Locate the cell with the specified text and output its (x, y) center coordinate. 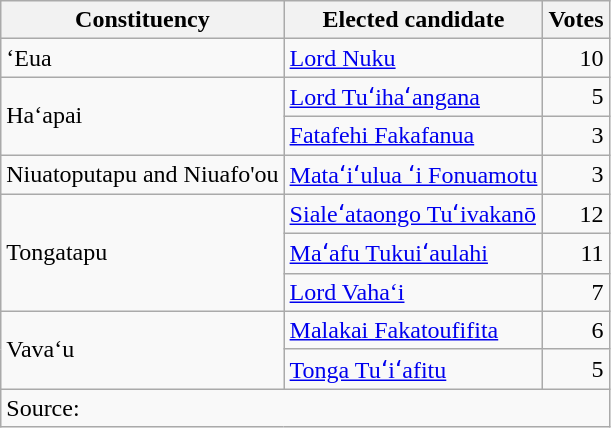
Sialeʻataongo Tuʻivakanō (414, 214)
Votes (576, 20)
Constituency (142, 20)
Fatafehi Fakafanua (414, 135)
Lord Vaha‘i (414, 292)
12 (576, 214)
Vava‘u (142, 350)
Malakai Fakatoufifita (414, 330)
‘Eua (142, 58)
10 (576, 58)
Lord Nuku (414, 58)
7 (576, 292)
Mataʻiʻulua ʻi Fonuamotu (414, 174)
Ha‘apai (142, 116)
Lord Tuʻihaʻangana (414, 97)
Tongatapu (142, 252)
Niuatoputapu and Niuafo'ou (142, 174)
11 (576, 254)
Elected candidate (414, 20)
6 (576, 330)
Tonga Tuʻiʻafitu (414, 369)
Maʻafu Tukuiʻaulahi (414, 254)
Source: (305, 408)
